Search for the cell housing the specified text and yield its [X, Y] center coordinate. 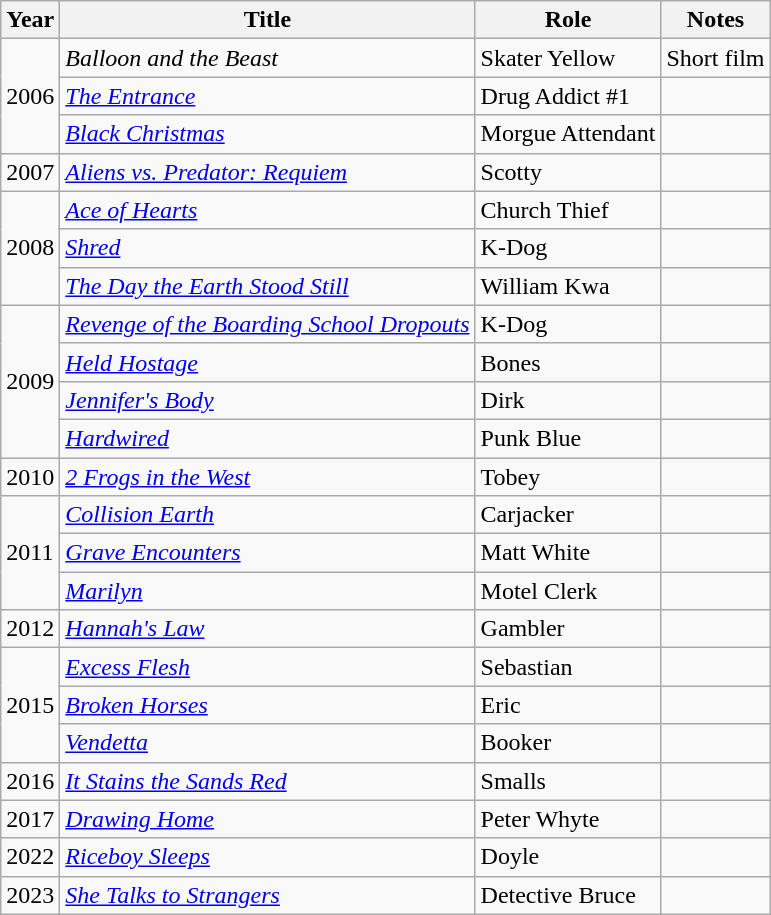
Collision Earth [268, 515]
Detective Bruce [568, 895]
Scotty [568, 172]
2006 [30, 96]
Smalls [568, 781]
Shred [268, 248]
Punk Blue [568, 438]
Marilyn [268, 591]
Held Hostage [268, 362]
Motel Clerk [568, 591]
2010 [30, 477]
2011 [30, 553]
Drug Addict #1 [568, 96]
Notes [716, 20]
Title [268, 20]
Broken Horses [268, 705]
Role [568, 20]
The Entrance [268, 96]
Aliens vs. Predator: Requiem [268, 172]
2015 [30, 705]
William Kwa [568, 286]
Morgue Attendant [568, 134]
Revenge of the Boarding School Dropouts [268, 324]
Ace of Hearts [268, 210]
Black Christmas [268, 134]
It Stains the Sands Red [268, 781]
Skater Yellow [568, 58]
Matt White [568, 553]
Church Thief [568, 210]
Short film [716, 58]
Sebastian [568, 667]
Riceboy Sleeps [268, 857]
2 Frogs in the West [268, 477]
Doyle [568, 857]
Jennifer's Body [268, 400]
2017 [30, 819]
Grave Encounters [268, 553]
Carjacker [568, 515]
2022 [30, 857]
Hardwired [268, 438]
2007 [30, 172]
2016 [30, 781]
Gambler [568, 629]
The Day the Earth Stood Still [268, 286]
2008 [30, 248]
Year [30, 20]
Balloon and the Beast [268, 58]
Vendetta [268, 743]
Dirk [568, 400]
Excess Flesh [268, 667]
Eric [568, 705]
Peter Whyte [568, 819]
2012 [30, 629]
Booker [568, 743]
2023 [30, 895]
Tobey [568, 477]
She Talks to Strangers [268, 895]
2009 [30, 381]
Bones [568, 362]
Drawing Home [268, 819]
Hannah's Law [268, 629]
